Identify which cell holds the provided text, then report its [X, Y] central coordinate. 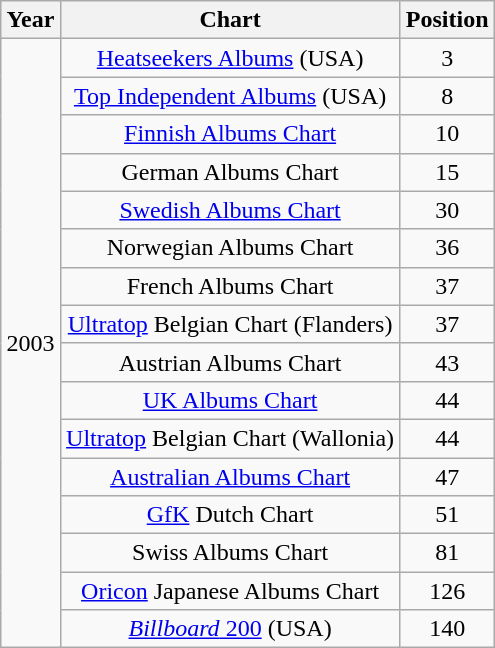
140 [447, 629]
Heatseekers Albums (USA) [230, 58]
126 [447, 591]
8 [447, 96]
15 [447, 172]
Chart [230, 20]
43 [447, 362]
Finnish Albums Chart [230, 134]
81 [447, 553]
47 [447, 477]
Position [447, 20]
German Albums Chart [230, 172]
Billboard 200 (USA) [230, 629]
Norwegian Albums Chart [230, 248]
Ultratop Belgian Chart (Flanders) [230, 324]
36 [447, 248]
Australian Albums Chart [230, 477]
10 [447, 134]
French Albums Chart [230, 286]
Swiss Albums Chart [230, 553]
UK Albums Chart [230, 400]
51 [447, 515]
Austrian Albums Chart [230, 362]
3 [447, 58]
Oricon Japanese Albums Chart [230, 591]
Top Independent Albums (USA) [230, 96]
Ultratop Belgian Chart (Wallonia) [230, 438]
Year [30, 20]
2003 [30, 344]
GfK Dutch Chart [230, 515]
Swedish Albums Chart [230, 210]
30 [447, 210]
